From the cell containing the given text, extract its center point as [X, Y] coordinate. 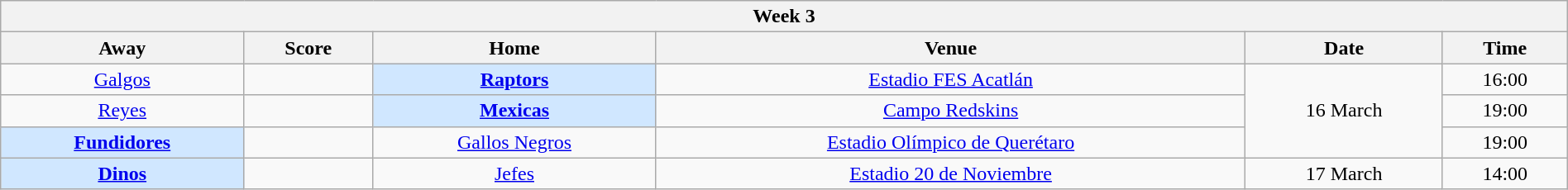
Galgos [122, 79]
Venue [951, 48]
Date [1344, 48]
Score [308, 48]
Week 3 [784, 17]
16:00 [1505, 79]
14:00 [1505, 173]
Away [122, 48]
16 March [1344, 111]
17 March [1344, 173]
Jefes [514, 173]
Fundidores [122, 142]
Estadio Olímpico de Querétaro [951, 142]
Campo Redskins [951, 111]
Mexicas [514, 111]
Dinos [122, 173]
Home [514, 48]
Time [1505, 48]
Estadio 20 de Noviembre [951, 173]
Estadio FES Acatlán [951, 79]
Gallos Negros [514, 142]
Raptors [514, 79]
Reyes [122, 111]
